Output the [X, Y] coordinate of the center of the cell containing the given text.  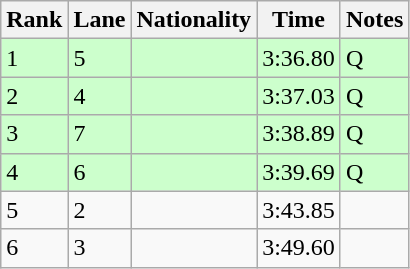
3:36.80 [299, 58]
3:39.69 [299, 172]
3:37.03 [299, 96]
Time [299, 20]
7 [100, 134]
3:38.89 [299, 134]
Lane [100, 20]
3:43.85 [299, 210]
1 [34, 58]
Rank [34, 20]
Notes [374, 20]
Nationality [194, 20]
3:49.60 [299, 248]
